Detect which cell encompasses the target text, then output its [x, y] center coordinate. 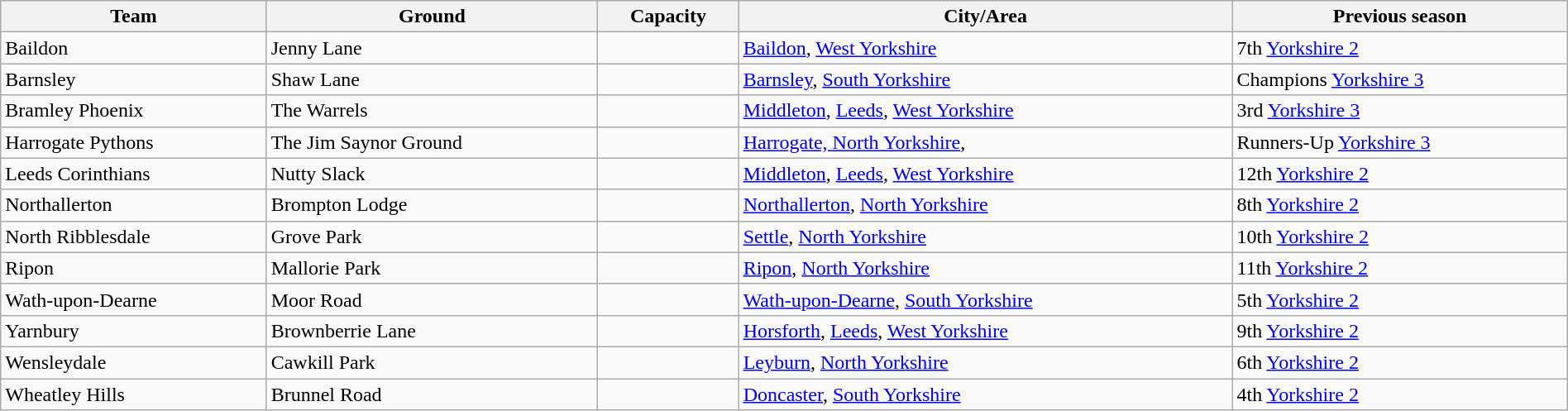
Ripon [134, 268]
Northallerton [134, 205]
Wheatley Hills [134, 394]
Harrogate Pythons [134, 142]
3rd Yorkshire 3 [1399, 111]
Brunnel Road [432, 394]
Wath-upon-Dearne, South Yorkshire [986, 299]
11th Yorkshire 2 [1399, 268]
Doncaster, South Yorkshire [986, 394]
8th Yorkshire 2 [1399, 205]
Wensleydale [134, 362]
Harrogate, North Yorkshire, [986, 142]
Nutty Slack [432, 174]
The Jim Saynor Ground [432, 142]
12th Yorkshire 2 [1399, 174]
Team [134, 17]
Settle, North Yorkshire [986, 237]
Yarnbury [134, 331]
7th Yorkshire 2 [1399, 48]
Grove Park [432, 237]
Brownberrie Lane [432, 331]
Bramley Phoenix [134, 111]
Runners-Up Yorkshire 3 [1399, 142]
North Ribblesdale [134, 237]
Horsforth, Leeds, West Yorkshire [986, 331]
The Warrels [432, 111]
Ground [432, 17]
5th Yorkshire 2 [1399, 299]
Shaw Lane [432, 79]
Champions Yorkshire 3 [1399, 79]
Leeds Corinthians [134, 174]
9th Yorkshire 2 [1399, 331]
Barnsley [134, 79]
Jenny Lane [432, 48]
Baildon [134, 48]
Moor Road [432, 299]
6th Yorkshire 2 [1399, 362]
City/Area [986, 17]
Mallorie Park [432, 268]
Northallerton, North Yorkshire [986, 205]
Previous season [1399, 17]
4th Yorkshire 2 [1399, 394]
Capacity [668, 17]
10th Yorkshire 2 [1399, 237]
Wath-upon-Dearne [134, 299]
Leyburn, North Yorkshire [986, 362]
Brompton Lodge [432, 205]
Ripon, North Yorkshire [986, 268]
Baildon, West Yorkshire [986, 48]
Barnsley, South Yorkshire [986, 79]
Cawkill Park [432, 362]
